For the text-containing cell, return its midpoint in [x, y] coordinate format. 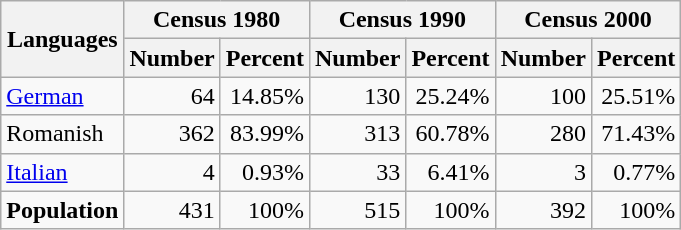
392 [543, 210]
Census 1990 [402, 20]
64 [172, 96]
33 [357, 172]
14.85% [264, 96]
3 [543, 172]
Census 2000 [588, 20]
60.78% [450, 134]
83.99% [264, 134]
515 [357, 210]
Population [62, 210]
25.51% [636, 96]
German [62, 96]
280 [543, 134]
Romanish [62, 134]
130 [357, 96]
362 [172, 134]
0.77% [636, 172]
4 [172, 172]
0.93% [264, 172]
6.41% [450, 172]
Italian [62, 172]
71.43% [636, 134]
313 [357, 134]
100 [543, 96]
Census 1980 [217, 20]
431 [172, 210]
25.24% [450, 96]
Languages [62, 39]
